Search for the cell housing the specified text and yield its (X, Y) center coordinate. 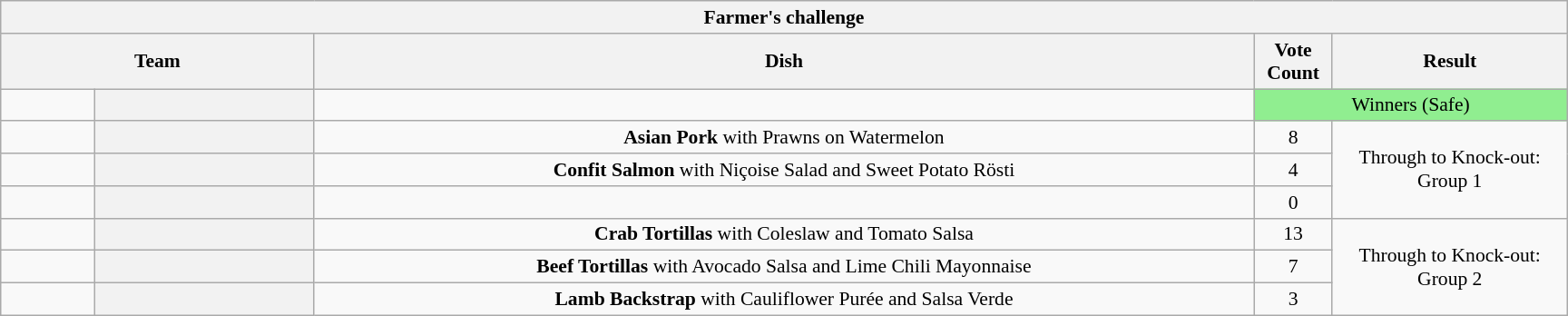
13 (1293, 234)
Farmer's challenge (784, 17)
0 (1293, 202)
Asian Pork with Prawns on Watermelon (784, 138)
8 (1293, 138)
Beef Tortillas with Avocado Salsa and Lime Chili Mayonnaise (784, 267)
Result (1450, 62)
3 (1293, 300)
Crab Tortillas with Coleslaw and Tomato Salsa (784, 234)
Through to Knock-out: Group 1 (1450, 171)
Dish (784, 62)
Through to Knock-out: Group 2 (1450, 267)
4 (1293, 170)
Vote Count (1293, 62)
Winners (Safe) (1410, 105)
Lamb Backstrap with Cauliflower Purée and Salsa Verde (784, 300)
7 (1293, 267)
Confit Salmon with Niçoise Salad and Sweet Potato Rösti (784, 170)
Team (158, 62)
